For the text-containing cell, return its midpoint in [X, Y] coordinate format. 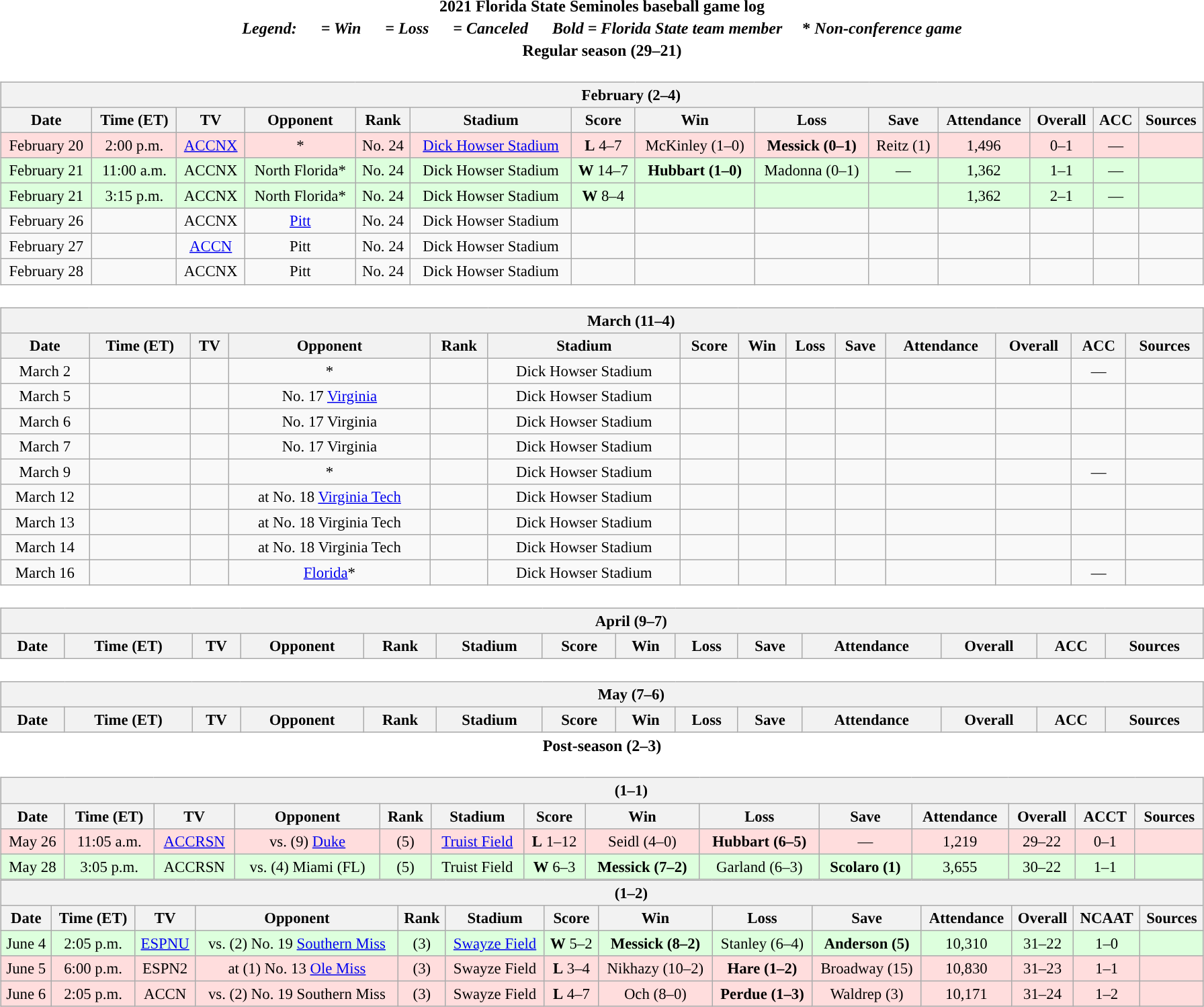
McKinley (1–0) [695, 145]
vs. (4) Miami (FL) [307, 867]
31–23 [1042, 969]
Messick (8–2) [656, 943]
31–22 [1042, 943]
Madonna (0–1) [812, 171]
Garland (6–3) [759, 867]
10,830 [966, 969]
1,496 [984, 145]
March 14 [45, 548]
3,655 [959, 867]
March 13 [45, 522]
May 26 [33, 841]
February 20 [46, 145]
Anderson (5) [867, 943]
(1–1) [602, 791]
10,310 [966, 943]
vs. (9) Duke [307, 841]
March (11–4) [602, 320]
April (9–7) [602, 621]
Stanley (6–4) [762, 943]
ACCT [1105, 816]
W 5–2 [571, 943]
Nikhazy (10–2) [656, 969]
W 6–3 [554, 867]
29–22 [1041, 841]
(1–2) [602, 893]
6:00 p.m. [93, 969]
March 16 [45, 572]
Florida* [329, 572]
Broadway (15) [867, 969]
February 26 [46, 221]
2–1 [1062, 196]
June 6 [26, 994]
W 14–7 [603, 171]
W 8–4 [603, 196]
Messick (0–1) [812, 145]
L 3–4 [571, 969]
Scolaro (1) [865, 867]
March 12 [45, 497]
February 27 [46, 247]
February (2–4) [602, 95]
Hare (1–2) [762, 969]
31–24 [1042, 994]
2:00 p.m. [134, 145]
11:05 a.m. [109, 841]
March 5 [45, 396]
May 28 [33, 867]
February 28 [46, 271]
L 1–12 [554, 841]
30–22 [1041, 867]
Seidl (4–0) [642, 841]
1–2 [1107, 994]
March 7 [45, 446]
March 6 [45, 421]
June 4 [26, 943]
1–0 [1107, 943]
Och (8–0) [656, 994]
10,171 [966, 994]
Reitz (1) [903, 145]
June 5 [26, 969]
3:15 p.m. [134, 196]
Hubbart (6–5) [759, 841]
NCAAT [1107, 918]
Messick (7–2) [642, 867]
Waldrep (3) [867, 994]
March 2 [45, 371]
Perdue (1–3) [762, 994]
Hubbart (1–0) [695, 171]
ESPNU [165, 943]
March 9 [45, 472]
May (7–6) [602, 695]
1,219 [959, 841]
at (1) No. 13 Ole Miss [297, 969]
11:00 a.m. [134, 171]
3:05 p.m. [109, 867]
ESPN2 [165, 969]
